Search for the cell housing the specified text and yield its (x, y) center coordinate. 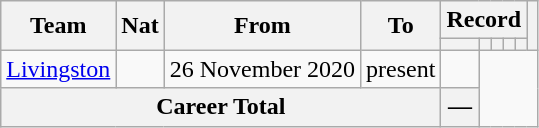
Record (484, 20)
26 November 2020 (262, 69)
— (460, 107)
Team (58, 26)
Livingston (58, 69)
present (401, 69)
Career Total (221, 107)
From (262, 26)
To (401, 26)
Nat (140, 26)
